Locate the cell with the specified text and output its [x, y] center coordinate. 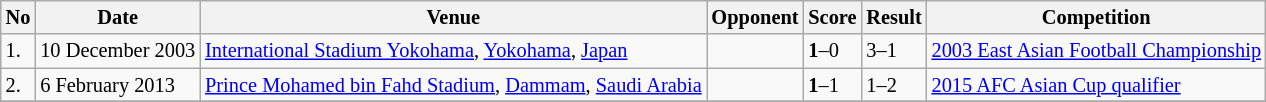
Date [118, 17]
2015 AFC Asian Cup qualifier [1096, 85]
Opponent [756, 17]
10 December 2003 [118, 51]
1–0 [832, 51]
Venue [453, 17]
1. [18, 51]
3–1 [894, 51]
Score [832, 17]
2. [18, 85]
Result [894, 17]
1–2 [894, 85]
Competition [1096, 17]
International Stadium Yokohama, Yokohama, Japan [453, 51]
Prince Mohamed bin Fahd Stadium, Dammam, Saudi Arabia [453, 85]
No [18, 17]
2003 East Asian Football Championship [1096, 51]
1–1 [832, 85]
6 February 2013 [118, 85]
